From the cell containing the given text, extract its center point as (X, Y) coordinate. 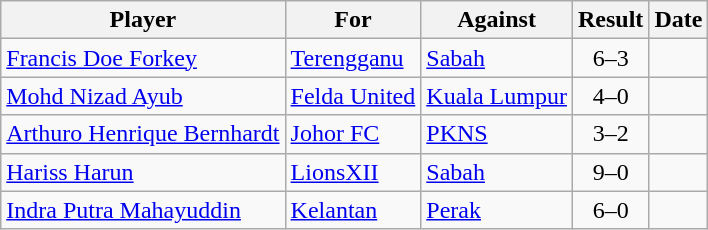
Johor FC (353, 134)
Player (143, 20)
Hariss Harun (143, 172)
6–0 (610, 210)
9–0 (610, 172)
Terengganu (353, 58)
LionsXII (353, 172)
Mohd Nizad Ayub (143, 96)
For (353, 20)
Indra Putra Mahayuddin (143, 210)
Kuala Lumpur (497, 96)
Arthuro Henrique Bernhardt (143, 134)
3–2 (610, 134)
Against (497, 20)
Felda United (353, 96)
Francis Doe Forkey (143, 58)
Perak (497, 210)
Date (678, 20)
Result (610, 20)
PKNS (497, 134)
4–0 (610, 96)
Kelantan (353, 210)
6–3 (610, 58)
